For the text-containing cell, return its midpoint in [x, y] coordinate format. 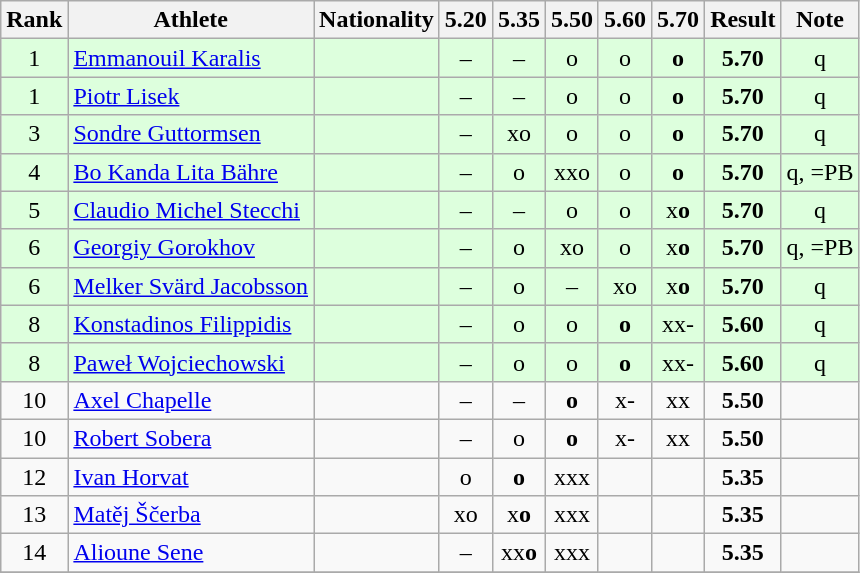
Claudio Michel Stecchi [191, 210]
Axel Chapelle [191, 400]
Nationality [377, 20]
Rank [34, 20]
Emmanouil Karalis [191, 58]
12 [34, 477]
Paweł Wojciechowski [191, 362]
Melker Svärd Jacobsson [191, 286]
Ivan Horvat [191, 477]
Matěj Ščerba [191, 515]
Piotr Lisek [191, 96]
Bo Kanda Lita Bähre [191, 172]
Robert Sobera [191, 438]
14 [34, 553]
13 [34, 515]
4 [34, 172]
5.20 [466, 20]
Sondre Guttormsen [191, 134]
Konstadinos Filippidis [191, 324]
Georgiy Gorokhov [191, 248]
Result [743, 20]
Note [820, 20]
Athlete [191, 20]
3 [34, 134]
Alioune Sene [191, 553]
5 [34, 210]
